For the text-containing cell, return its midpoint in (x, y) coordinate format. 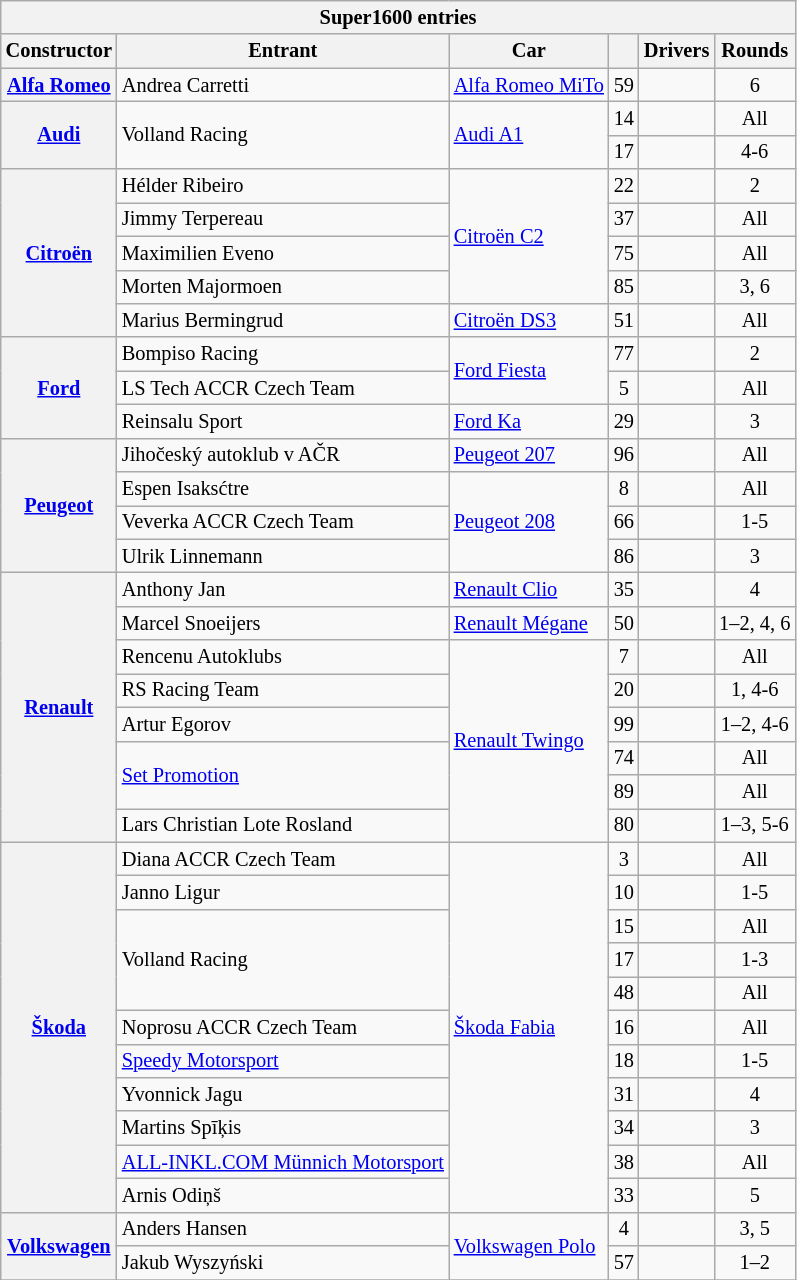
Škoda Fabia (529, 1027)
Diana ACCR Czech Team (283, 859)
Peugeot 208 (529, 522)
Anthony Jan (283, 589)
Citroën DS3 (529, 320)
Super1600 entries (398, 17)
37 (624, 219)
89 (624, 791)
15 (624, 926)
1, 4-6 (754, 690)
Rencenu Autoklubs (283, 657)
77 (624, 354)
85 (624, 287)
Renault (59, 706)
Audi A1 (529, 134)
Renault Twingo (529, 741)
51 (624, 320)
34 (624, 1128)
57 (624, 1263)
75 (624, 253)
35 (624, 589)
Janno Ligur (283, 892)
Audi (59, 134)
99 (624, 724)
Ulrik Linnemann (283, 556)
3, 5 (754, 1229)
Jakub Wyszyński (283, 1263)
Peugeot 207 (529, 455)
16 (624, 1027)
33 (624, 1195)
Speedy Motorsport (283, 1061)
Alfa Romeo (59, 85)
Martins Spīķis (283, 1128)
18 (624, 1061)
Renault Clio (529, 589)
Artur Egorov (283, 724)
1–2 (754, 1263)
Morten Majormoen (283, 287)
1–2, 4-6 (754, 724)
Volkswagen Polo (529, 1246)
38 (624, 1162)
Ford Ka (529, 421)
Marius Bermingrud (283, 320)
1–3, 5-6 (754, 825)
Marcel Snoeijers (283, 623)
48 (624, 993)
22 (624, 186)
LS Tech ACCR Czech Team (283, 388)
6 (754, 85)
Hélder Ribeiro (283, 186)
Entrant (283, 51)
10 (624, 892)
Citroën C2 (529, 236)
3, 6 (754, 287)
Anders Hansen (283, 1229)
Reinsalu Sport (283, 421)
59 (624, 85)
4-6 (754, 152)
7 (624, 657)
Lars Christian Lote Rosland (283, 825)
96 (624, 455)
Drivers (676, 51)
20 (624, 690)
Renault Mégane (529, 623)
Andrea Carretti (283, 85)
1–2, 4, 6 (754, 623)
50 (624, 623)
Maximilien Eveno (283, 253)
Rounds (754, 51)
Jihočeský autoklub v AČR (283, 455)
Volkswagen (59, 1246)
Yvonnick Jagu (283, 1094)
Jimmy Terpereau (283, 219)
8 (624, 489)
Škoda (59, 1027)
29 (624, 421)
RS Racing Team (283, 690)
14 (624, 118)
Espen Isaksćtre (283, 489)
Noprosu ACCR Czech Team (283, 1027)
Citroën (59, 253)
1-3 (754, 960)
Arnis Odiņš (283, 1195)
Ford Fiesta (529, 370)
Car (529, 51)
31 (624, 1094)
ALL-INKL.COM Münnich Motorsport (283, 1162)
74 (624, 758)
66 (624, 522)
Constructor (59, 51)
Bompiso Racing (283, 354)
Peugeot (59, 506)
Set Promotion (283, 774)
86 (624, 556)
Alfa Romeo MiTo (529, 85)
Ford (59, 388)
80 (624, 825)
Veverka ACCR Czech Team (283, 522)
